For the text-containing cell, return its midpoint in (x, y) coordinate format. 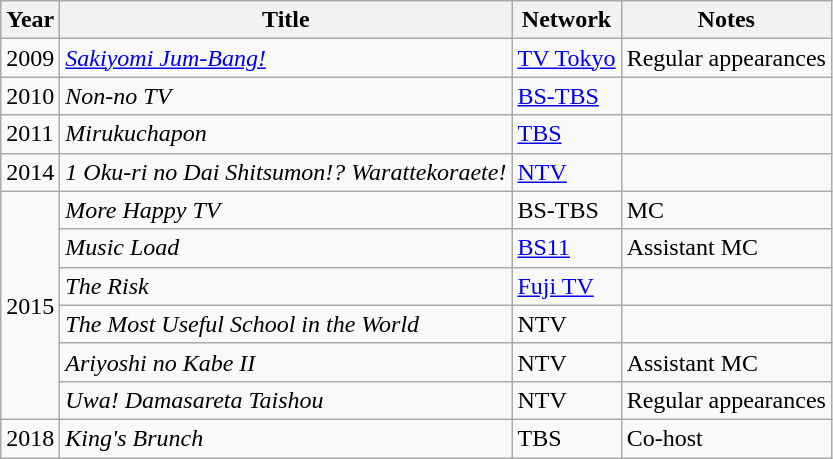
Sakiyomi Jum-Bang! (286, 58)
2014 (30, 172)
2015 (30, 305)
Fuji TV (566, 286)
Notes (726, 20)
Co-host (726, 438)
Year (30, 20)
2009 (30, 58)
1 Oku-ri no Dai Shitsumon!? Warattekoraete! (286, 172)
More Happy TV (286, 210)
Network (566, 20)
2010 (30, 96)
BS11 (566, 248)
2011 (30, 134)
Title (286, 20)
2018 (30, 438)
The Most Useful School in the World (286, 324)
Ariyoshi no Kabe II (286, 362)
The Risk (286, 286)
TV Tokyo (566, 58)
Non-no TV (286, 96)
Music Load (286, 248)
Uwa! Damasareta Taishou (286, 400)
Mirukuchapon (286, 134)
MC (726, 210)
King's Brunch (286, 438)
